Return (X, Y) of the center of cell containing provided text 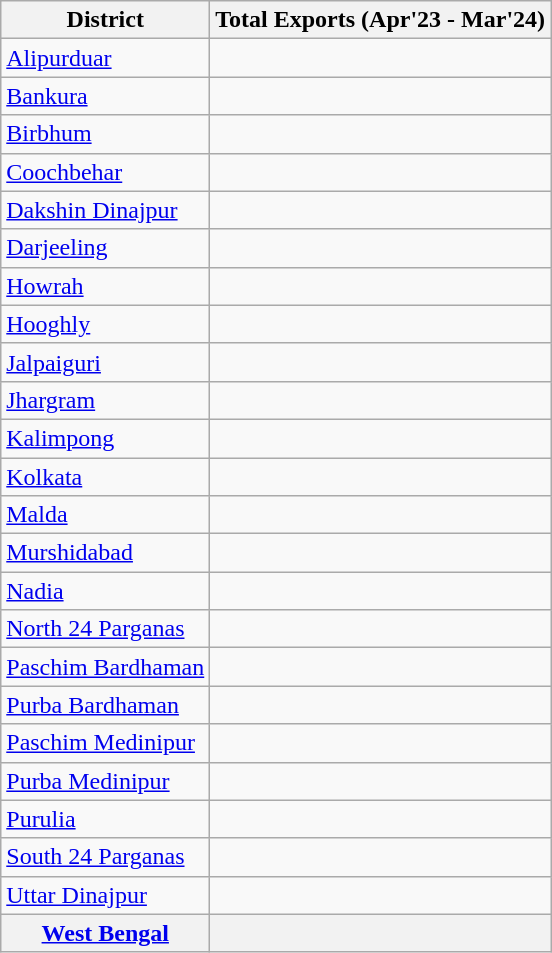
Total Exports (Apr'23 - Mar'24) (380, 20)
Darjeeling (106, 248)
South 24 Parganas (106, 857)
West Bengal (106, 933)
Jhargram (106, 400)
Dakshin Dinajpur (106, 210)
Nadia (106, 591)
Coochbehar (106, 172)
Kalimpong (106, 438)
Paschim Medinipur (106, 743)
District (106, 20)
Uttar Dinajpur (106, 895)
Murshidabad (106, 553)
Purulia (106, 819)
Purba Medinipur (106, 781)
Kolkata (106, 477)
Birbhum (106, 134)
Purba Bardhaman (106, 705)
Paschim Bardhaman (106, 667)
Bankura (106, 96)
Alipurduar (106, 58)
Jalpaiguri (106, 362)
North 24 Parganas (106, 629)
Malda (106, 515)
Howrah (106, 286)
Hooghly (106, 324)
